Return the [X, Y] coordinate for the center point of the cell that contains the specified text.  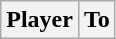
Player [40, 20]
To [96, 20]
